Pinpoint the cell where the given text exists, returning its (X, Y) midpoint coordinate. 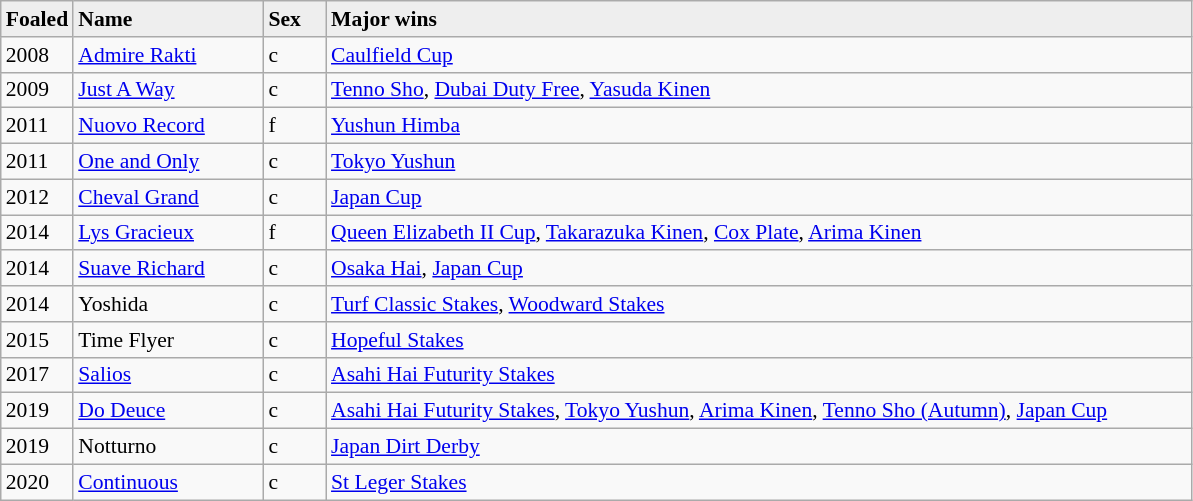
2015 (37, 340)
Tokyo Yushun (758, 162)
Time Flyer (168, 340)
Salios (168, 375)
2012 (37, 197)
Continuous (168, 482)
Asahi Hai Futurity Stakes, Tokyo Yushun, Arima Kinen, Tenno Sho (Autumn), Japan Cup (758, 411)
Lys Gracieux (168, 233)
2020 (37, 482)
2008 (37, 55)
Suave Richard (168, 269)
Cheval Grand (168, 197)
Queen Elizabeth II Cup, Takarazuka Kinen, Cox Plate, Arima Kinen (758, 233)
Admire Rakti (168, 55)
Yoshida (168, 304)
Yushun Himba (758, 126)
St Leger Stakes (758, 482)
Do Deuce (168, 411)
Asahi Hai Futurity Stakes (758, 375)
Tenno Sho, Dubai Duty Free, Yasuda Kinen (758, 90)
2009 (37, 90)
Japan Dirt Derby (758, 447)
Sex (294, 19)
Foaled (37, 19)
Hopeful Stakes (758, 340)
Turf Classic Stakes, Woodward Stakes (758, 304)
Japan Cup (758, 197)
One and Only (168, 162)
Nuovo Record (168, 126)
Osaka Hai, Japan Cup (758, 269)
Major wins (758, 19)
Notturno (168, 447)
Name (168, 19)
2017 (37, 375)
Just A Way (168, 90)
Caulfield Cup (758, 55)
